Return [x, y] of the center of cell containing provided text 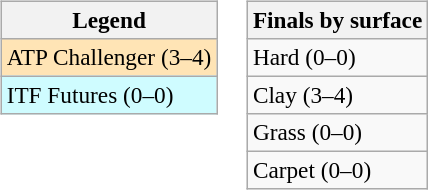
ITF Futures (0–0) [108, 95]
Carpet (0–0) [337, 171]
ATP Challenger (3–4) [108, 57]
Hard (0–0) [337, 57]
Grass (0–0) [337, 133]
Legend [108, 20]
Clay (3–4) [337, 95]
Finals by surface [337, 20]
